Find where the given text appears and provide that cell's center as [x, y] coordinate. 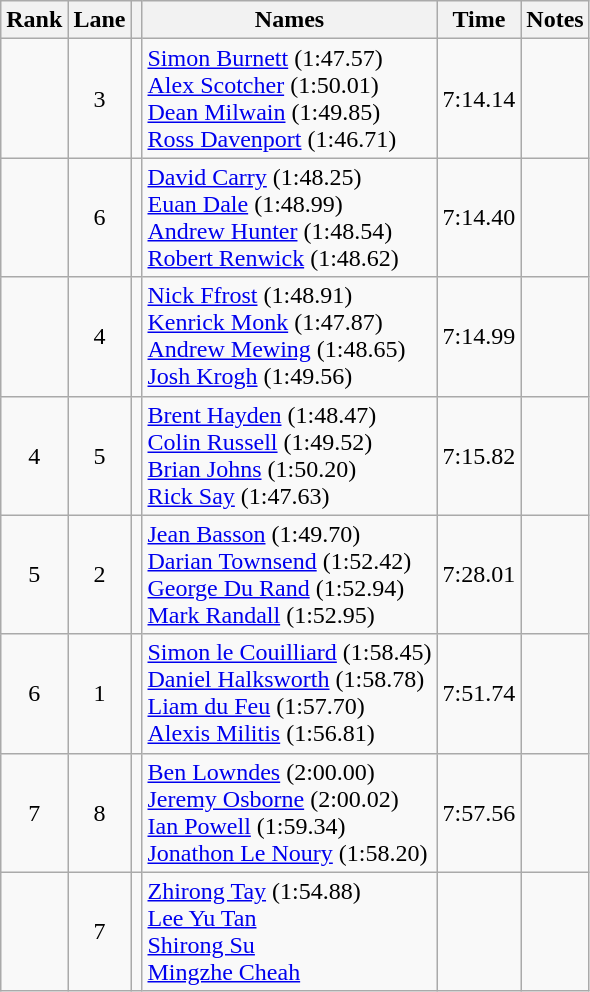
7:15.82 [479, 456]
Time [479, 20]
2 [100, 574]
7:51.74 [479, 694]
David Carry (1:48.25)Euan Dale (1:48.99)Andrew Hunter (1:48.54)Robert Renwick (1:48.62) [290, 218]
7:28.01 [479, 574]
Ben Lowndes (2:00.00) Jeremy Osborne (2:00.02)Ian Powell (1:59.34)Jonathon Le Noury (1:58.20) [290, 812]
7:14.14 [479, 98]
7:57.56 [479, 812]
8 [100, 812]
Rank [34, 20]
Names [290, 20]
Simon le Couilliard (1:58.45)Daniel Halksworth (1:58.78)Liam du Feu (1:57.70)Alexis Militis (1:56.81) [290, 694]
Simon Burnett (1:47.57)Alex Scotcher (1:50.01)Dean Milwain (1:49.85)Ross Davenport (1:46.71) [290, 98]
7:14.40 [479, 218]
Jean Basson (1:49.70)Darian Townsend (1:52.42)George Du Rand (1:52.94)Mark Randall (1:52.95) [290, 574]
Zhirong Tay (1:54.88)Lee Yu Tan Shirong Su Mingzhe Cheah [290, 932]
7:14.99 [479, 336]
Lane [100, 20]
Nick Ffrost (1:48.91)Kenrick Monk (1:47.87)Andrew Mewing (1:48.65)Josh Krogh (1:49.56) [290, 336]
Brent Hayden (1:48.47)Colin Russell (1:49.52)Brian Johns (1:50.20)Rick Say (1:47.63) [290, 456]
Notes [555, 20]
1 [100, 694]
3 [100, 98]
